From the cell containing the given text, extract its center point as (X, Y) coordinate. 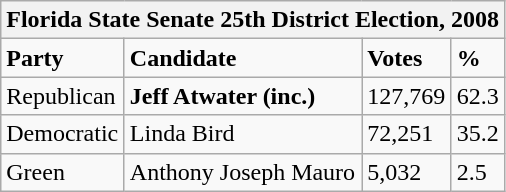
Democratic (63, 134)
Party (63, 58)
Linda Bird (242, 134)
Republican (63, 96)
% (478, 58)
127,769 (406, 96)
Candidate (242, 58)
2.5 (478, 172)
Votes (406, 58)
Florida State Senate 25th District Election, 2008 (253, 20)
5,032 (406, 172)
62.3 (478, 96)
35.2 (478, 134)
Anthony Joseph Mauro (242, 172)
72,251 (406, 134)
Jeff Atwater (inc.) (242, 96)
Green (63, 172)
